Locate the cell with the specified text and output its [X, Y] center coordinate. 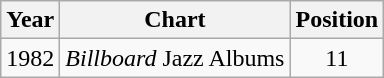
Billboard Jazz Albums [175, 58]
11 [337, 58]
Year [30, 20]
1982 [30, 58]
Position [337, 20]
Chart [175, 20]
